Search for the cell housing the specified text and yield its [X, Y] center coordinate. 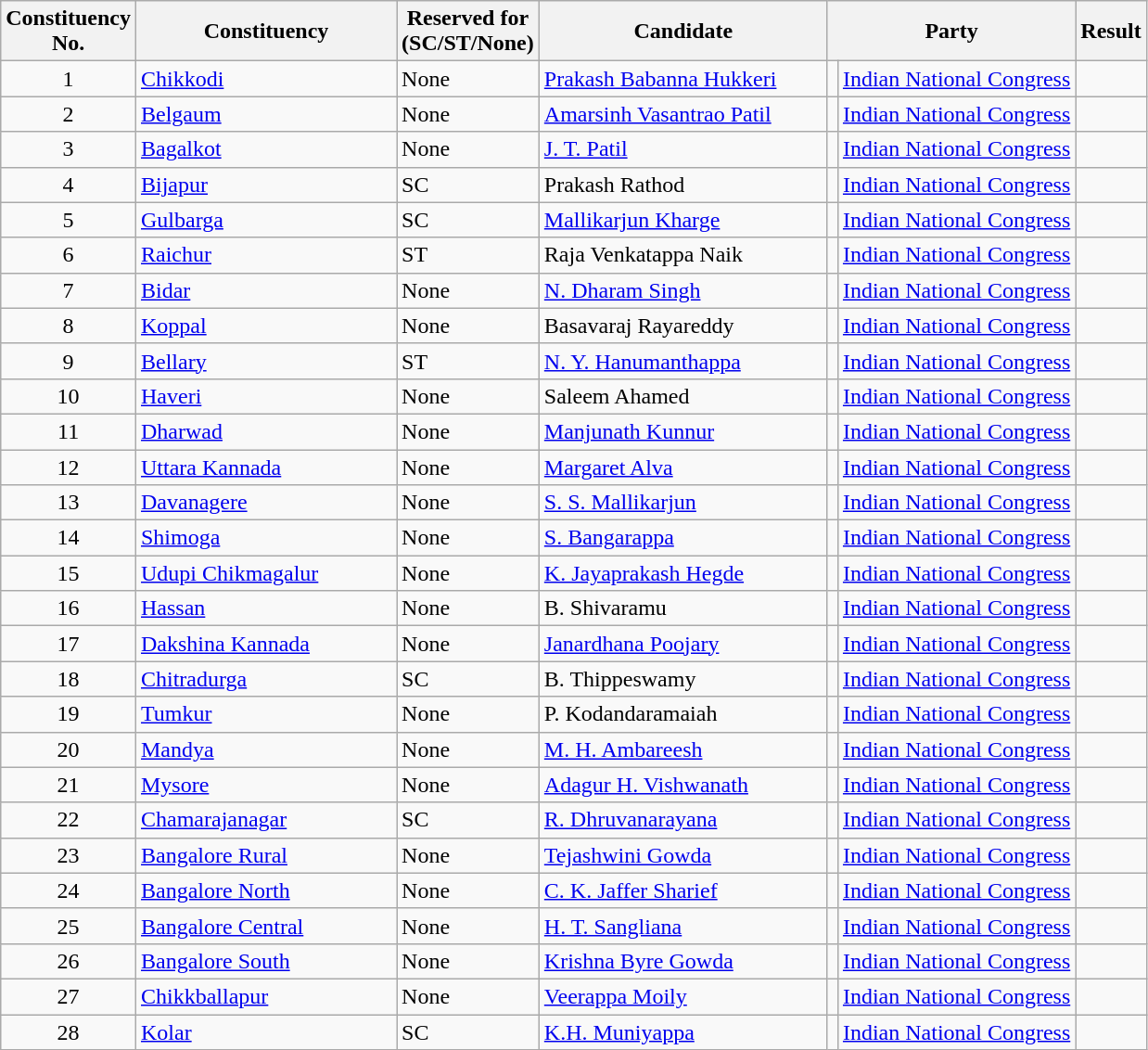
S. S. Mallikarjun [682, 503]
Bangalore South [265, 961]
27 [69, 996]
19 [69, 714]
Result [1111, 32]
K.H. Muniyappa [682, 1032]
Shimoga [265, 538]
S. Bangarappa [682, 538]
Kolar [265, 1032]
Tumkur [265, 714]
13 [69, 503]
Prakash Rathod [682, 185]
R. Dhruvanarayana [682, 820]
Davanagere [265, 503]
5 [69, 220]
22 [69, 820]
Krishna Byre Gowda [682, 961]
Saleem Ahamed [682, 396]
23 [69, 855]
Basavaraj Rayareddy [682, 326]
Reserved for(SC/ST/None) [468, 32]
N. Dharam Singh [682, 290]
21 [69, 785]
4 [69, 185]
Bidar [265, 290]
Margaret Alva [682, 467]
Bangalore North [265, 890]
Chitradurga [265, 679]
Constituency [265, 32]
15 [69, 573]
Constituency No. [69, 32]
Bangalore Central [265, 926]
Raja Venkatappa Naik [682, 255]
Manjunath Kunnur [682, 431]
J. T. Patil [682, 149]
Chamarajanagar [265, 820]
Belgaum [265, 114]
24 [69, 890]
Prakash Babanna Hukkeri [682, 79]
Veerappa Moily [682, 996]
Haveri [265, 396]
11 [69, 431]
K. Jayaprakash Hegde [682, 573]
Raichur [265, 255]
B. Thippeswamy [682, 679]
P. Kodandaramaiah [682, 714]
N. Y. Hanumanthappa [682, 361]
25 [69, 926]
18 [69, 679]
7 [69, 290]
26 [69, 961]
Hassan [265, 608]
17 [69, 644]
Bangalore Rural [265, 855]
9 [69, 361]
2 [69, 114]
8 [69, 326]
Gulbarga [265, 220]
H. T. Sangliana [682, 926]
Mandya [265, 749]
Dakshina Kannada [265, 644]
Bijapur [265, 185]
Udupi Chikmagalur [265, 573]
3 [69, 149]
12 [69, 467]
16 [69, 608]
Tejashwini Gowda [682, 855]
Chikkballapur [265, 996]
B. Shivaramu [682, 608]
Bellary [265, 361]
Adagur H. Vishwanath [682, 785]
10 [69, 396]
Amarsinh Vasantrao Patil [682, 114]
20 [69, 749]
Candidate [682, 32]
1 [69, 79]
Janardhana Poojary [682, 644]
6 [69, 255]
Party [951, 32]
Bagalkot [265, 149]
Mallikarjun Kharge [682, 220]
14 [69, 538]
Chikkodi [265, 79]
Dharwad [265, 431]
C. K. Jaffer Sharief [682, 890]
Uttara Kannada [265, 467]
28 [69, 1032]
Koppal [265, 326]
M. H. Ambareesh [682, 749]
Mysore [265, 785]
